Identify which cell holds the provided text, then report its [x, y] central coordinate. 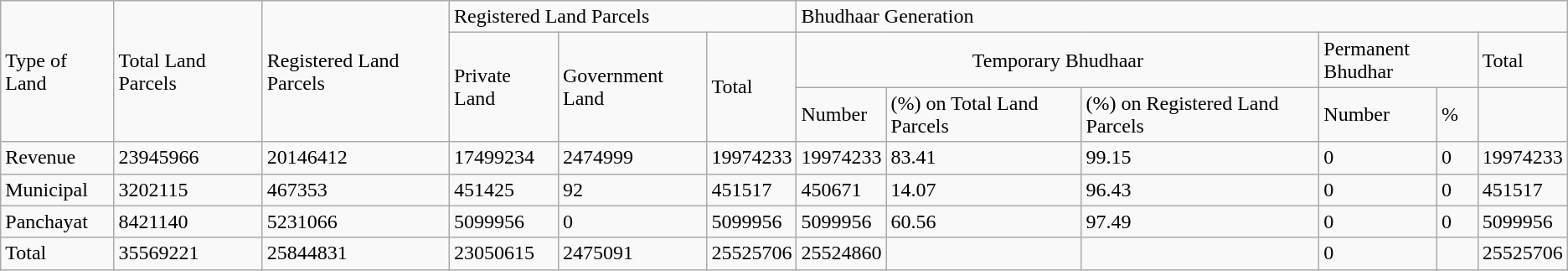
(%) on Registered Land Parcels [1200, 114]
Government Land [632, 87]
Revenue [57, 158]
2474999 [632, 158]
8421140 [188, 221]
Total Land Parcels [188, 71]
Municipal [57, 190]
2475091 [632, 253]
35569221 [188, 253]
25524860 [841, 253]
Type of Land [57, 71]
Bhudhaar Generation [1182, 17]
467353 [355, 190]
451425 [503, 190]
Temporary Bhudhaar [1058, 60]
97.49 [1200, 221]
99.15 [1200, 158]
23945966 [188, 158]
20146412 [355, 158]
% [1457, 114]
23050615 [503, 253]
(%) on Total Land Parcels [983, 114]
Permanent Bhudhar [1399, 60]
Panchayat [57, 221]
Private Land [503, 87]
17499234 [503, 158]
5231066 [355, 221]
3202115 [188, 190]
25844831 [355, 253]
92 [632, 190]
14.07 [983, 190]
83.41 [983, 158]
96.43 [1200, 190]
60.56 [983, 221]
450671 [841, 190]
